For the text-containing cell, return its midpoint in (x, y) coordinate format. 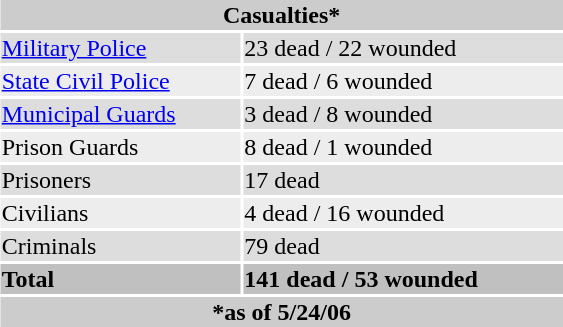
79 dead (403, 246)
Criminals (120, 246)
Civilians (120, 213)
7 dead / 6 wounded (403, 81)
Casualties* (282, 15)
23 dead / 22 wounded (403, 48)
Prisoners (120, 180)
State Civil Police (120, 81)
*as of 5/24/06 (282, 312)
Prison Guards (120, 147)
Total (120, 279)
4 dead / 16 wounded (403, 213)
17 dead (403, 180)
3 dead / 8 wounded (403, 114)
8 dead / 1 wounded (403, 147)
Municipal Guards (120, 114)
Military Police (120, 48)
141 dead / 53 wounded (403, 279)
